For the text-containing cell, return its midpoint in [x, y] coordinate format. 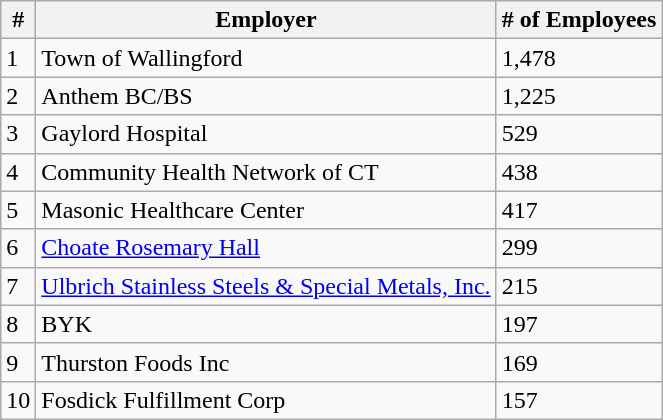
6 [18, 248]
299 [579, 248]
Thurston Foods Inc [266, 362]
Town of Wallingford [266, 58]
10 [18, 400]
9 [18, 362]
# of Employees [579, 20]
5 [18, 210]
1,225 [579, 96]
2 [18, 96]
BYK [266, 324]
Fosdick Fulfillment Corp [266, 400]
4 [18, 172]
Gaylord Hospital [266, 134]
Ulbrich Stainless Steels & Special Metals, Inc. [266, 286]
157 [579, 400]
169 [579, 362]
Masonic Healthcare Center [266, 210]
197 [579, 324]
8 [18, 324]
Community Health Network of CT [266, 172]
215 [579, 286]
Employer [266, 20]
7 [18, 286]
Choate Rosemary Hall [266, 248]
1,478 [579, 58]
1 [18, 58]
3 [18, 134]
417 [579, 210]
# [18, 20]
438 [579, 172]
529 [579, 134]
Anthem BC/BS [266, 96]
